Provide the (X, Y) coordinate of the cell's center where the given text is located.  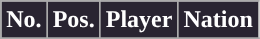
Player (139, 20)
Pos. (74, 20)
No. (24, 20)
Nation (218, 20)
